Identify which cell holds the provided text, then report its [x, y] central coordinate. 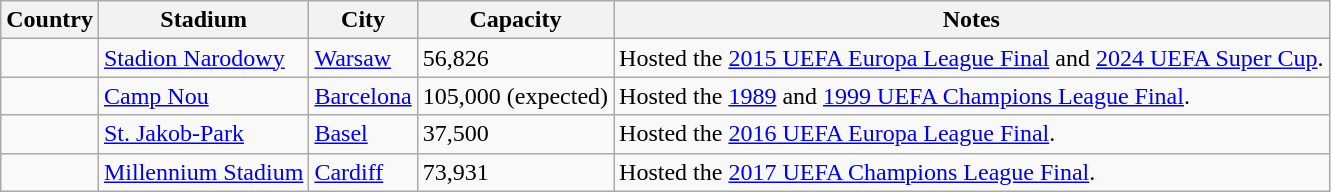
St. Jakob-Park [203, 134]
73,931 [515, 172]
Hosted the 2016 UEFA Europa League Final. [972, 134]
37,500 [515, 134]
Stadion Narodowy [203, 58]
105,000 (expected) [515, 96]
Hosted the 2015 UEFA Europa League Final and 2024 UEFA Super Cup. [972, 58]
Hosted the 2017 UEFA Champions League Final. [972, 172]
Stadium [203, 20]
Warsaw [363, 58]
Notes [972, 20]
Hosted the 1989 and 1999 UEFA Champions League Final. [972, 96]
Barcelona [363, 96]
Capacity [515, 20]
Millennium Stadium [203, 172]
City [363, 20]
Country [50, 20]
56,826 [515, 58]
Basel [363, 134]
Camp Nou [203, 96]
Cardiff [363, 172]
